Scan for the cell matching the given text and deliver its (X, Y) coordinate at center. 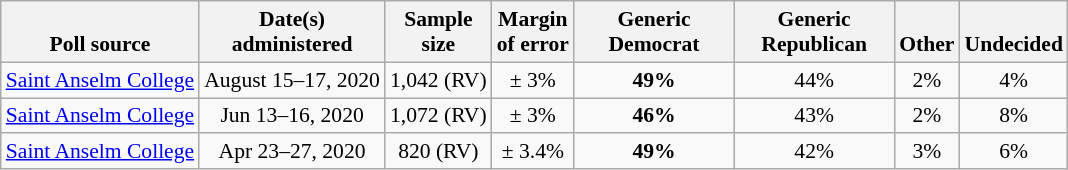
GenericRepublican (814, 32)
Undecided (1013, 32)
46% (654, 116)
Date(s)administered (292, 32)
GenericDemocrat (654, 32)
Samplesize (438, 32)
820 (RV) (438, 152)
8% (1013, 116)
3% (926, 152)
Marginof error (533, 32)
Jun 13–16, 2020 (292, 116)
± 3.4% (533, 152)
1,042 (RV) (438, 80)
43% (814, 116)
Apr 23–27, 2020 (292, 152)
August 15–17, 2020 (292, 80)
Poll source (100, 32)
4% (1013, 80)
1,072 (RV) (438, 116)
Other (926, 32)
6% (1013, 152)
44% (814, 80)
42% (814, 152)
